Extract the [x, y] coordinate from the center of the cell holding the provided text.  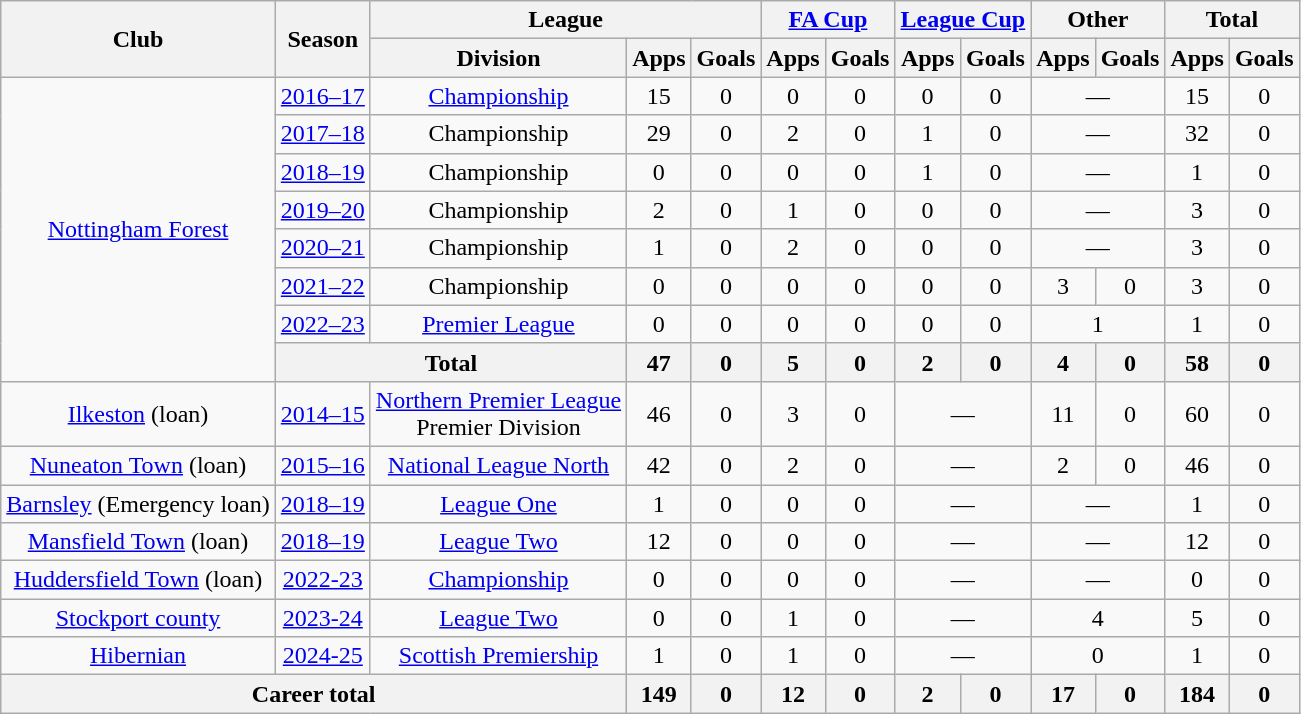
Division [498, 58]
60 [1197, 414]
League One [498, 503]
149 [659, 694]
29 [659, 134]
2022–23 [322, 324]
2024-25 [322, 656]
FA Cup [828, 20]
11 [1063, 414]
Barnsley (Emergency loan) [138, 503]
Season [322, 39]
Northern Premier LeaguePremier Division [498, 414]
Mansfield Town (loan) [138, 542]
47 [659, 362]
2017–18 [322, 134]
National League North [498, 465]
2015–16 [322, 465]
17 [1063, 694]
Huddersfield Town (loan) [138, 580]
Stockport county [138, 618]
32 [1197, 134]
Hibernian [138, 656]
58 [1197, 362]
2023-24 [322, 618]
2022-23 [322, 580]
Nuneaton Town (loan) [138, 465]
Other [1098, 20]
Scottish Premiership [498, 656]
2021–22 [322, 286]
League [565, 20]
Premier League [498, 324]
2016–17 [322, 96]
Career total [314, 694]
2020–21 [322, 248]
Ilkeston (loan) [138, 414]
184 [1197, 694]
Nottingham Forest [138, 229]
Club [138, 39]
League Cup [963, 20]
2019–20 [322, 210]
2014–15 [322, 414]
42 [659, 465]
